Output the [X, Y] coordinate of the center of the cell containing the given text.  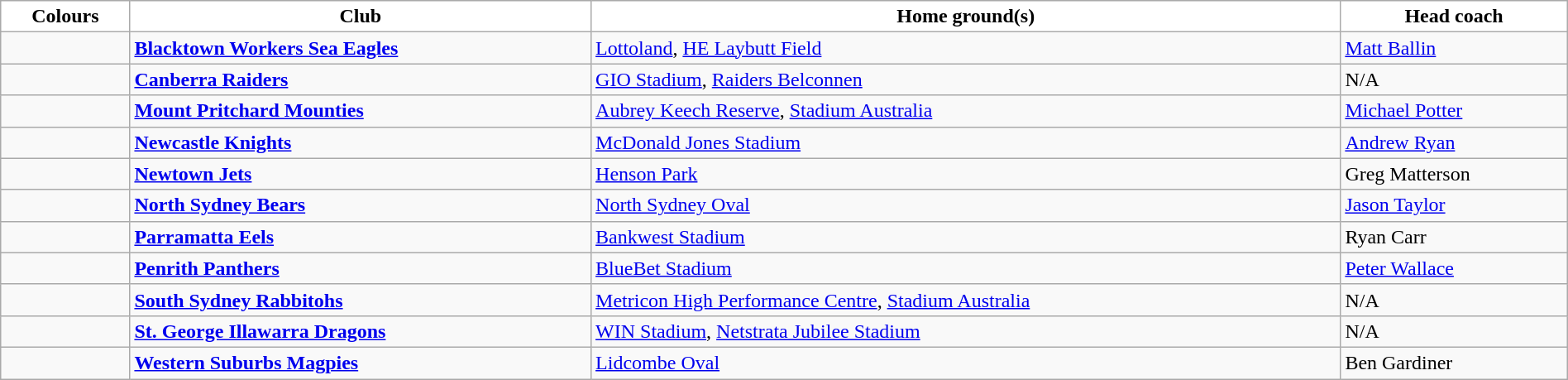
Michael Potter [1454, 111]
North Sydney Oval [966, 205]
Head coach [1454, 17]
North Sydney Bears [361, 205]
Henson Park [966, 174]
Peter Wallace [1454, 268]
South Sydney Rabbitohs [361, 300]
Bankwest Stadium [966, 237]
Home ground(s) [966, 17]
Blacktown Workers Sea Eagles [361, 48]
Ben Gardiner [1454, 363]
Mount Pritchard Mounties [361, 111]
Lidcombe Oval [966, 363]
Metricon High Performance Centre, Stadium Australia [966, 300]
GIO Stadium, Raiders Belconnen [966, 79]
Colours [65, 17]
McDonald Jones Stadium [966, 142]
Andrew Ryan [1454, 142]
Greg Matterson [1454, 174]
Jason Taylor [1454, 205]
BlueBet Stadium [966, 268]
Western Suburbs Magpies [361, 363]
Lottoland, HE Laybutt Field [966, 48]
WIN Stadium, Netstrata Jubilee Stadium [966, 331]
Parramatta Eels [361, 237]
St. George Illawarra Dragons [361, 331]
Aubrey Keech Reserve, Stadium Australia [966, 111]
Matt Ballin [1454, 48]
Club [361, 17]
Newtown Jets [361, 174]
Penrith Panthers [361, 268]
Canberra Raiders [361, 79]
Newcastle Knights [361, 142]
Ryan Carr [1454, 237]
